Locate the cell with the specified text and output its [x, y] center coordinate. 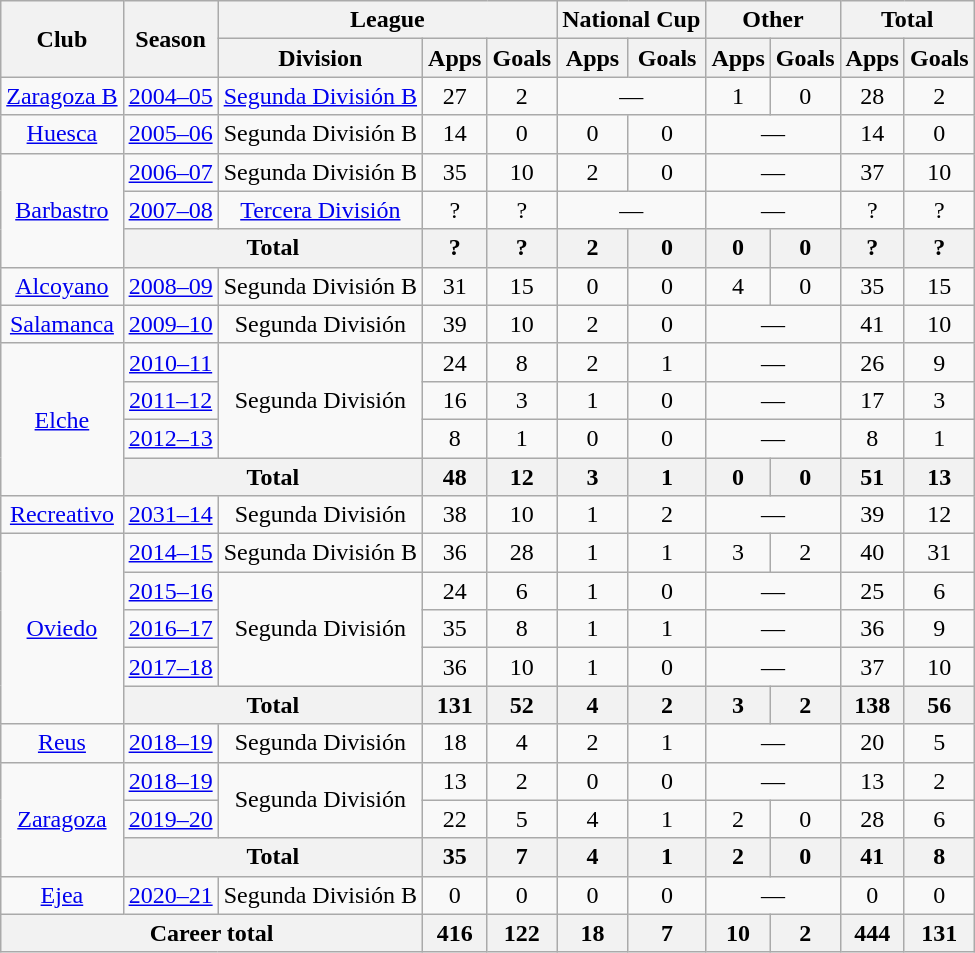
2019–20 [170, 819]
2011–12 [170, 400]
2007–08 [170, 210]
27 [455, 96]
Recreativo [62, 515]
Zaragoza B [62, 96]
2014–15 [170, 553]
Ejea [62, 895]
2031–14 [170, 515]
2015–16 [170, 591]
416 [455, 933]
51 [872, 477]
2020–21 [170, 895]
Division [320, 58]
2012–13 [170, 438]
Barbastro [62, 210]
56 [939, 705]
48 [455, 477]
Season [170, 39]
Alcoyano [62, 286]
2017–18 [170, 667]
138 [872, 705]
Tercera División [320, 210]
Elche [62, 419]
Reus [62, 743]
National Cup [632, 20]
38 [455, 515]
Career total [212, 933]
52 [522, 705]
2005–06 [170, 134]
2016–17 [170, 629]
2006–07 [170, 172]
Club [62, 39]
Zaragoza [62, 819]
444 [872, 933]
League [388, 20]
16 [455, 400]
Oviedo [62, 629]
25 [872, 591]
122 [522, 933]
22 [455, 819]
Salamanca [62, 324]
2004–05 [170, 96]
2010–11 [170, 362]
Huesca [62, 134]
2009–10 [170, 324]
40 [872, 553]
26 [872, 362]
20 [872, 743]
2008–09 [170, 286]
Other [773, 20]
17 [872, 400]
